Provide the [X, Y] coordinate of the cell's center where the given text is located.  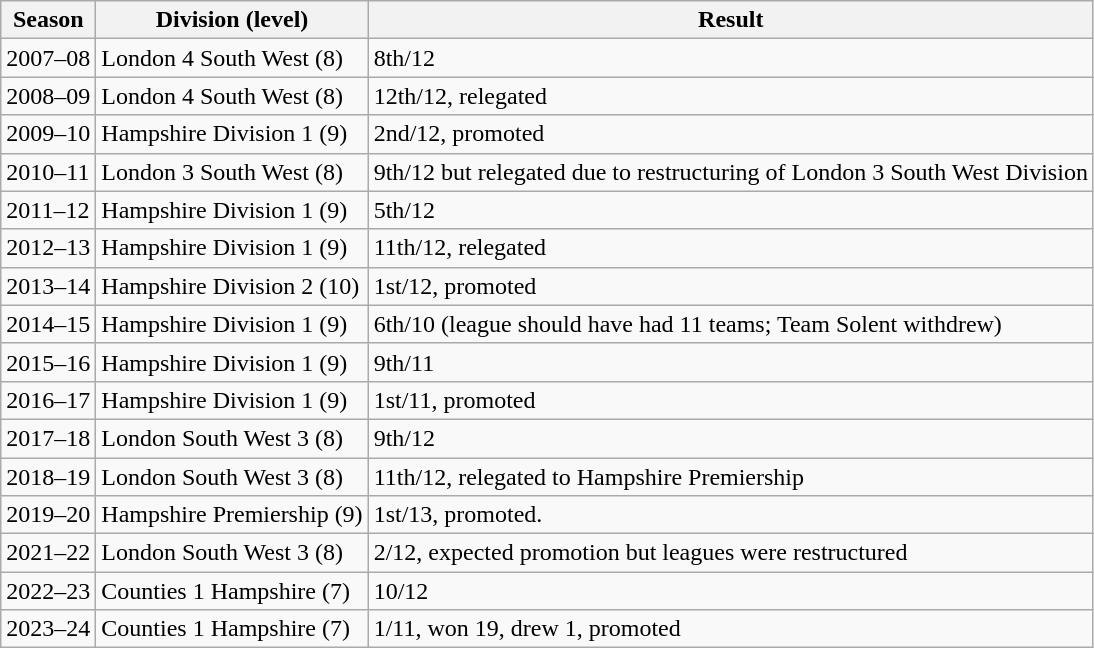
2022–23 [48, 591]
2014–15 [48, 324]
1st/12, promoted [730, 286]
2016–17 [48, 400]
11th/12, relegated to Hampshire Premiership [730, 477]
2023–24 [48, 629]
11th/12, relegated [730, 248]
Division (level) [232, 20]
6th/10 (league should have had 11 teams; Team Solent withdrew) [730, 324]
8th/12 [730, 58]
9th/12 [730, 438]
2019–20 [48, 515]
2011–12 [48, 210]
9th/11 [730, 362]
9th/12 but relegated due to restructuring of London 3 South West Division [730, 172]
2008–09 [48, 96]
10/12 [730, 591]
2021–22 [48, 553]
5th/12 [730, 210]
2015–16 [48, 362]
2013–14 [48, 286]
London 3 South West (8) [232, 172]
2007–08 [48, 58]
Result [730, 20]
2012–13 [48, 248]
1st/13, promoted. [730, 515]
12th/12, relegated [730, 96]
1/11, won 19, drew 1, promoted [730, 629]
Season [48, 20]
2/12, expected promotion but leagues were restructured [730, 553]
2009–10 [48, 134]
2010–11 [48, 172]
Hampshire Division 2 (10) [232, 286]
2017–18 [48, 438]
2nd/12, promoted [730, 134]
1st/11, promoted [730, 400]
Hampshire Premiership (9) [232, 515]
2018–19 [48, 477]
